Pinpoint the cell where the given text exists, returning its (x, y) midpoint coordinate. 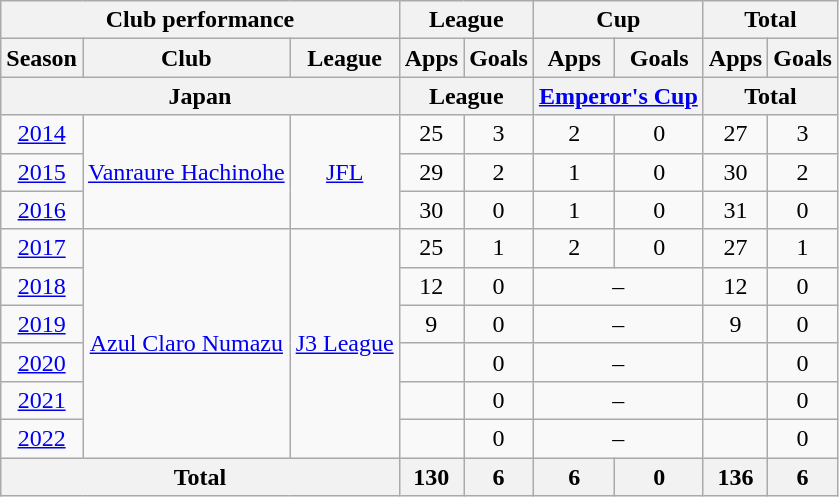
2020 (42, 362)
Club performance (200, 20)
2021 (42, 400)
Azul Claro Numazu (186, 343)
Vanraure Hachinohe (186, 172)
Japan (200, 96)
2017 (42, 248)
2014 (42, 134)
2019 (42, 324)
Season (42, 58)
2015 (42, 172)
Emperor's Cup (618, 96)
29 (431, 172)
JFL (344, 172)
Cup (618, 20)
Club (186, 58)
31 (735, 210)
136 (735, 477)
2018 (42, 286)
2016 (42, 210)
2022 (42, 438)
J3 League (344, 343)
130 (431, 477)
